Find where the given text appears and provide that cell's center as (X, Y) coordinate. 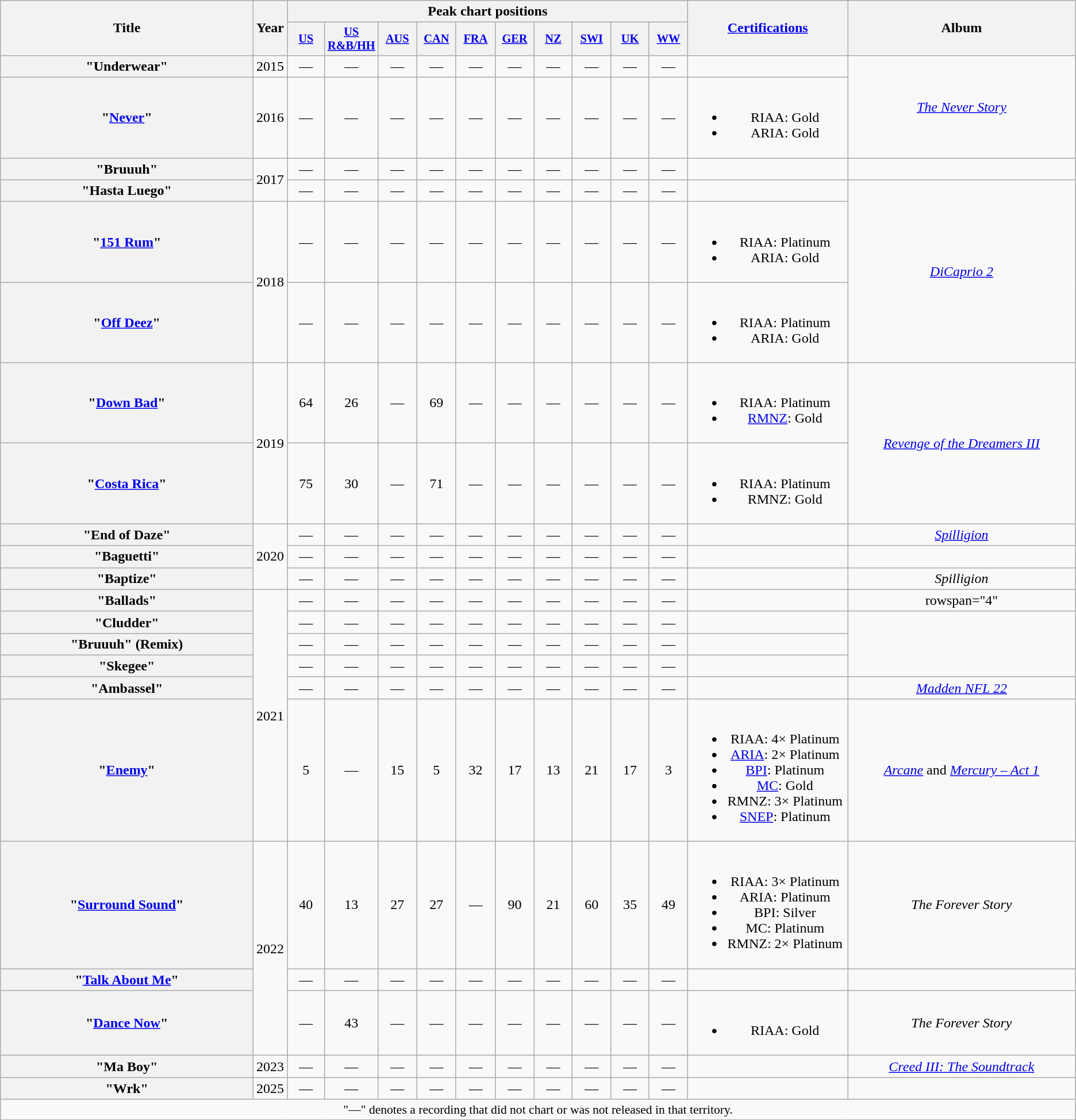
69 (436, 403)
UK (630, 39)
2019 (270, 443)
RIAA: GoldARIA: Gold (768, 118)
rowspan="4" (961, 600)
"—" denotes a recording that did not chart or was not released in that territory. (538, 1110)
Creed III: The Soundtrack (961, 1067)
2023 (270, 1067)
"Baptize" (127, 578)
Year (270, 28)
AUS (397, 39)
GER (514, 39)
RIAA: 4× PlatinumARIA: 2× PlatinumBPI: PlatinumMC: GoldRMNZ: 3× PlatinumSNEP: Platinum (768, 770)
2016 (270, 118)
75 (306, 484)
WW (668, 39)
2017 (270, 180)
"Skegee" (127, 666)
DiCaprio 2 (961, 271)
Album (961, 28)
"Baguetti" (127, 557)
2020 (270, 557)
"Ballads" (127, 600)
26 (351, 403)
NZ (554, 39)
"Ambassel" (127, 688)
64 (306, 403)
2025 (270, 1088)
2022 (270, 949)
35 (630, 905)
Madden NFL 22 (961, 688)
2021 (270, 715)
43 (351, 1023)
30 (351, 484)
90 (514, 905)
FRA (475, 39)
15 (397, 770)
2015 (270, 66)
"Underwear" (127, 66)
"Bruuuh" (Remix) (127, 644)
2018 (270, 282)
Certifications (768, 28)
"Surround Sound" (127, 905)
32 (475, 770)
"Bruuuh" (127, 169)
"Hasta Luego" (127, 191)
40 (306, 905)
"Never" (127, 118)
3 (668, 770)
"Down Bad" (127, 403)
Revenge of the Dreamers III (961, 443)
"151 Rum" (127, 242)
USR&B/HH (351, 39)
US (306, 39)
SWI (591, 39)
"Cludder" (127, 622)
"Wrk" (127, 1088)
"Enemy" (127, 770)
60 (591, 905)
"Off Deez" (127, 323)
"Talk About Me" (127, 980)
Title (127, 28)
"Ma Boy" (127, 1067)
49 (668, 905)
RIAA: Gold (768, 1023)
71 (436, 484)
Arcane and Mercury – Act 1 (961, 770)
The Never Story (961, 106)
"Dance Now" (127, 1023)
"End of Daze" (127, 535)
CAN (436, 39)
"Costa Rica" (127, 484)
RIAA: 3× PlatinumARIA: PlatinumBPI: SilverMC: PlatinumRMNZ: 2× Platinum (768, 905)
Peak chart positions (487, 11)
